Detect which cell encompasses the target text, then output its (X, Y) center coordinate. 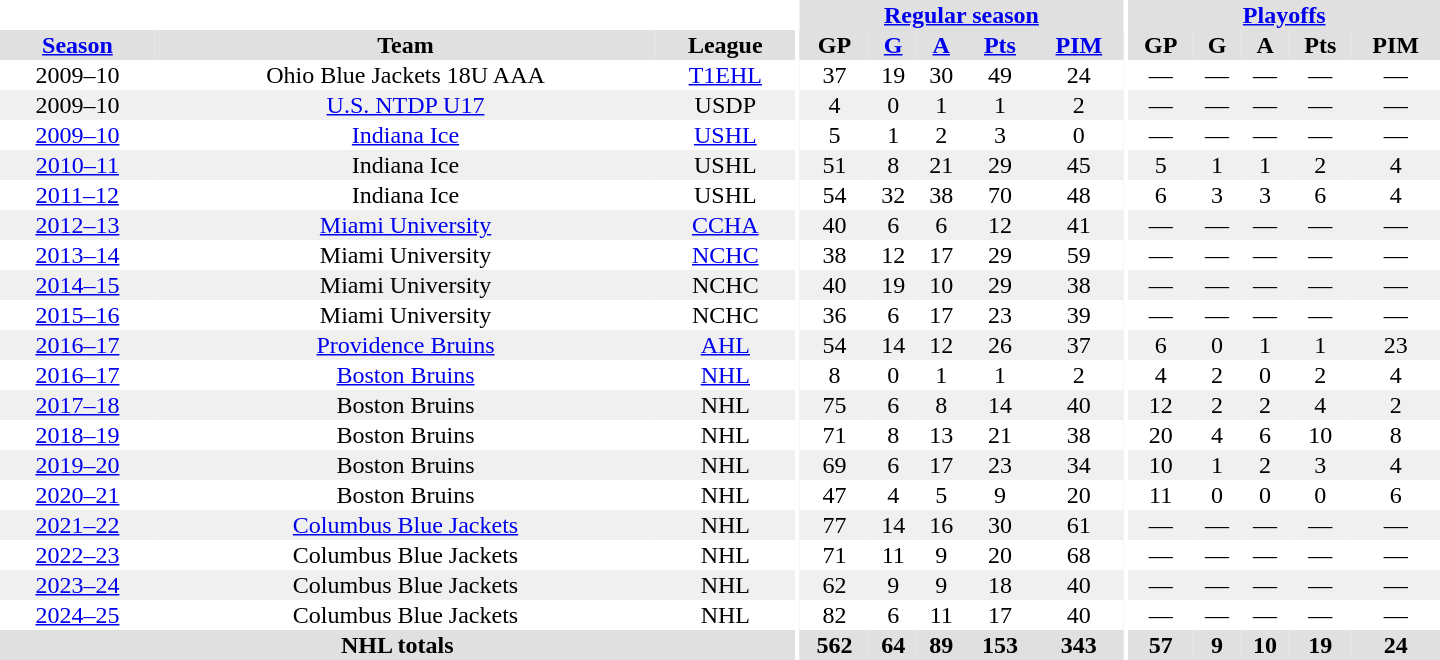
2015–16 (78, 315)
T1EHL (725, 75)
CCHA (725, 225)
NHL totals (397, 645)
57 (1160, 645)
89 (941, 645)
AHL (725, 345)
39 (1079, 315)
69 (834, 465)
2023–24 (78, 585)
2018–19 (78, 435)
Ohio Blue Jackets 18U AAA (406, 75)
2024–25 (78, 615)
26 (1000, 345)
343 (1079, 645)
41 (1079, 225)
70 (1000, 195)
13 (941, 435)
48 (1079, 195)
82 (834, 615)
62 (834, 585)
U.S. NTDP U17 (406, 105)
League (725, 45)
2010–11 (78, 165)
Providence Bruins (406, 345)
16 (941, 525)
153 (1000, 645)
49 (1000, 75)
2017–18 (78, 405)
36 (834, 315)
Team (406, 45)
2019–20 (78, 465)
562 (834, 645)
61 (1079, 525)
2011–12 (78, 195)
2012–13 (78, 225)
Regular season (962, 15)
68 (1079, 555)
47 (834, 495)
2022–23 (78, 555)
51 (834, 165)
2013–14 (78, 255)
2014–15 (78, 285)
2020–21 (78, 495)
77 (834, 525)
2021–22 (78, 525)
USDP (725, 105)
64 (893, 645)
18 (1000, 585)
75 (834, 405)
Playoffs (1284, 15)
32 (893, 195)
45 (1079, 165)
59 (1079, 255)
34 (1079, 465)
Season (78, 45)
